Identify which cell holds the provided text, then report its (x, y) central coordinate. 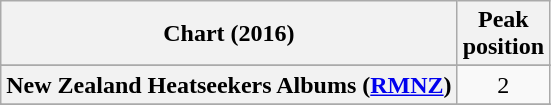
Chart (2016) (229, 34)
New Zealand Heatseekers Albums (RMNZ) (229, 85)
Peakposition (503, 34)
2 (503, 85)
